Search for the cell housing the specified text and yield its (X, Y) center coordinate. 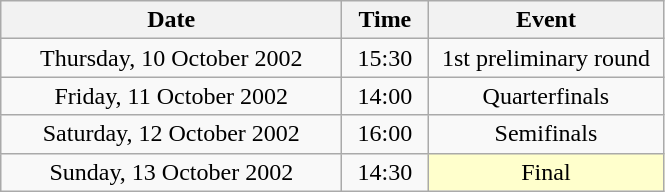
15:30 (385, 58)
Quarterfinals (546, 96)
Semifinals (546, 134)
Thursday, 10 October 2002 (172, 58)
Time (385, 20)
Saturday, 12 October 2002 (172, 134)
14:30 (385, 172)
14:00 (385, 96)
16:00 (385, 134)
1st preliminary round (546, 58)
Final (546, 172)
Friday, 11 October 2002 (172, 96)
Sunday, 13 October 2002 (172, 172)
Event (546, 20)
Date (172, 20)
